Scan for the cell matching the given text and deliver its (x, y) coordinate at center. 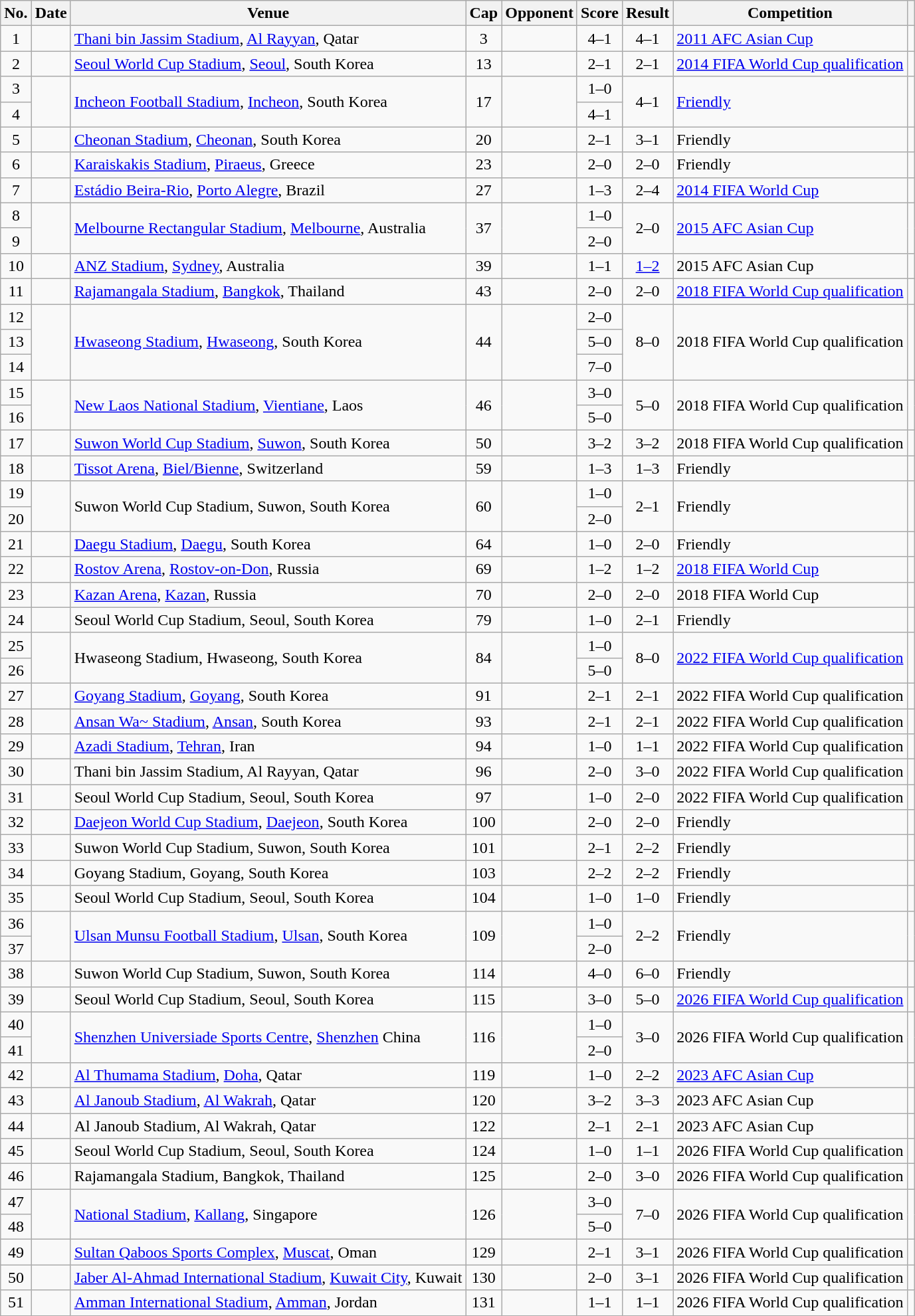
2014 FIFA World Cup qualification (790, 64)
24 (16, 620)
49 (16, 1252)
Azadi Stadium, Tehran, Iran (268, 747)
21 (16, 544)
Incheon Football Stadium, Incheon, South Korea (268, 102)
36 (16, 923)
64 (484, 544)
10 (16, 266)
Date (51, 13)
5 (16, 140)
9 (16, 240)
34 (16, 873)
4 (16, 114)
31 (16, 797)
22 (16, 569)
Al Thumama Stadium, Doha, Qatar (268, 1075)
29 (16, 747)
Melbourne Rectangular Stadium, Melbourne, Australia (268, 228)
28 (16, 721)
2 (16, 64)
Score (599, 13)
2011 AFC Asian Cup (790, 39)
32 (16, 822)
4–0 (599, 974)
60 (484, 506)
125 (484, 1176)
Jaber Al-Ahmad International Stadium, Kuwait City, Kuwait (268, 1277)
35 (16, 898)
93 (484, 721)
Rostov Arena, Rostov-on-Don, Russia (268, 569)
70 (484, 595)
59 (484, 468)
45 (16, 1151)
30 (16, 772)
91 (484, 696)
47 (16, 1202)
16 (16, 418)
33 (16, 848)
Cheonan Stadium, Cheonan, South Korea (268, 140)
114 (484, 974)
51 (16, 1303)
79 (484, 620)
Karaiskakis Stadium, Piraeus, Greece (268, 165)
25 (16, 645)
126 (484, 1214)
Kazan Arena, Kazan, Russia (268, 595)
Cap (484, 13)
129 (484, 1252)
119 (484, 1075)
Result (647, 13)
7 (16, 190)
19 (16, 494)
26 (16, 670)
131 (484, 1303)
No. (16, 13)
Shenzhen Universiade Sports Centre, Shenzhen China (268, 1037)
Competition (790, 13)
97 (484, 797)
41 (16, 1050)
104 (484, 898)
8 (16, 215)
130 (484, 1277)
6 (16, 165)
3–3 (647, 1100)
Daejeon World Cup Stadium, Daejeon, South Korea (268, 822)
94 (484, 747)
101 (484, 848)
40 (16, 1024)
120 (484, 1100)
18 (16, 468)
115 (484, 999)
122 (484, 1126)
Ulsan Munsu Football Stadium, Ulsan, South Korea (268, 936)
14 (16, 367)
Tissot Arena, Biel/Bienne, Switzerland (268, 468)
42 (16, 1075)
124 (484, 1151)
38 (16, 974)
2014 FIFA World Cup (790, 190)
109 (484, 936)
Amman International Stadium, Amman, Jordan (268, 1303)
2–4 (647, 190)
48 (16, 1227)
ANZ Stadium, Sydney, Australia (268, 266)
1 (16, 39)
Venue (268, 13)
Opponent (540, 13)
Ansan Wa~ Stadium, Ansan, South Korea (268, 721)
6–0 (647, 974)
116 (484, 1037)
103 (484, 873)
11 (16, 291)
12 (16, 317)
New Laos National Stadium, Vientiane, Laos (268, 405)
100 (484, 822)
Estádio Beira-Rio, Porto Alegre, Brazil (268, 190)
Sultan Qaboos Sports Complex, Muscat, Oman (268, 1252)
National Stadium, Kallang, Singapore (268, 1214)
84 (484, 658)
69 (484, 569)
15 (16, 393)
Daegu Stadium, Daegu, South Korea (268, 544)
96 (484, 772)
